Detect which cell encompasses the target text, then output its (X, Y) center coordinate. 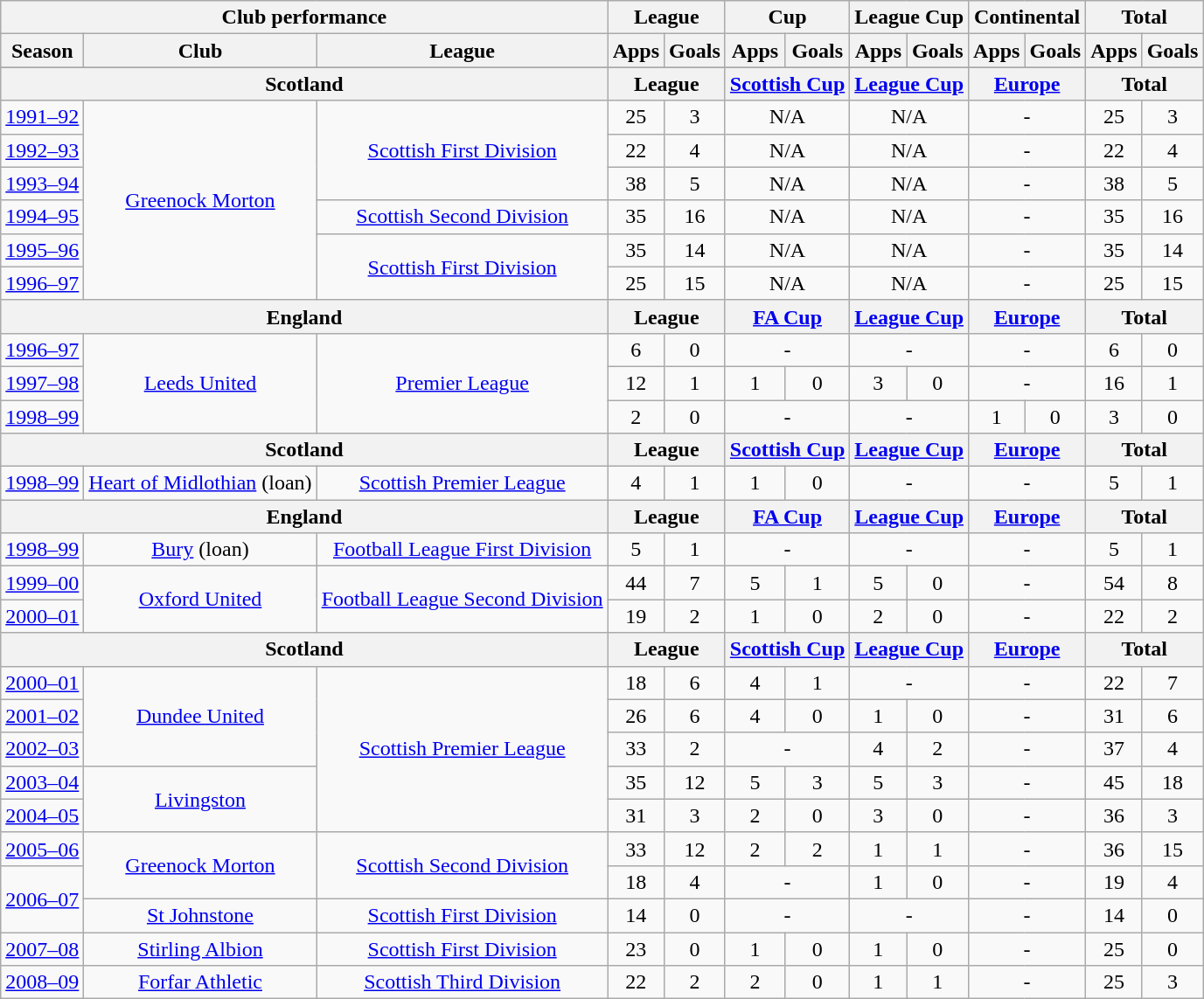
Scottish Third Division (462, 982)
Bury (loan) (200, 550)
2005–06 (42, 849)
2002–03 (42, 749)
Dundee United (200, 716)
1991–92 (42, 117)
26 (636, 716)
St Johnstone (200, 915)
Heart of Midlothian (loan) (200, 483)
Club (200, 51)
Cup (787, 17)
Football League Second Division (462, 600)
1995–96 (42, 250)
2001–02 (42, 716)
1992–93 (42, 150)
1997–98 (42, 383)
1999–00 (42, 583)
Leeds United (200, 383)
1993–94 (42, 184)
2007–08 (42, 948)
Oxford United (200, 600)
Season (42, 51)
45 (1114, 782)
Livingston (200, 799)
54 (1114, 583)
23 (636, 948)
Premier League (462, 383)
Continental (1027, 17)
1994–95 (42, 217)
Club performance (304, 17)
44 (636, 583)
2008–09 (42, 982)
Stirling Albion (200, 948)
2004–05 (42, 815)
Football League First Division (462, 550)
Forfar Athletic (200, 982)
8 (1173, 583)
2003–04 (42, 782)
37 (1114, 749)
2006–07 (42, 898)
